Search for the cell housing the specified text and yield its (x, y) center coordinate. 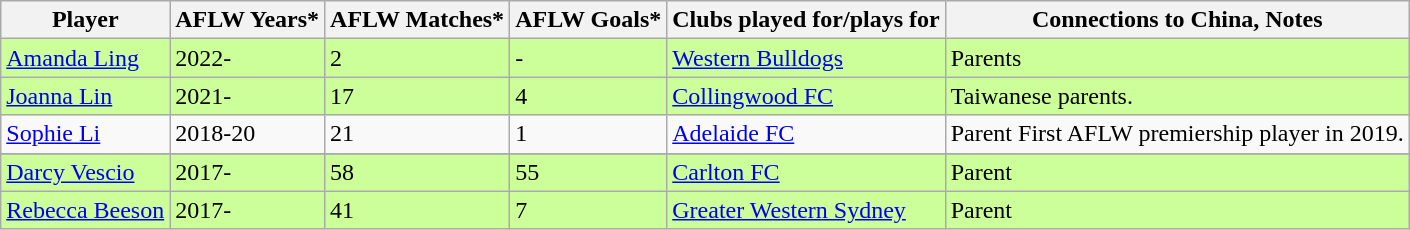
Greater Western Sydney (806, 210)
Sophie Li (86, 134)
2022- (248, 58)
4 (588, 96)
Joanna Lin (86, 96)
21 (418, 134)
58 (418, 172)
Darcy Vescio (86, 172)
AFLW Years* (248, 20)
Rebecca Beeson (86, 210)
AFLW Goals* (588, 20)
2018-20 (248, 134)
Collingwood FC (806, 96)
Taiwanese parents. (1177, 96)
2 (418, 58)
1 (588, 134)
7 (588, 210)
Carlton FC (806, 172)
Connections to China, Notes (1177, 20)
55 (588, 172)
Player (86, 20)
Western Bulldogs (806, 58)
Parent First AFLW premiership player in 2019. (1177, 134)
41 (418, 210)
2021- (248, 96)
Amanda Ling (86, 58)
Clubs played for/plays for (806, 20)
- (588, 58)
Adelaide FC (806, 134)
AFLW Matches* (418, 20)
Parents (1177, 58)
17 (418, 96)
